Detect which cell encompasses the target text, then output its [X, Y] center coordinate. 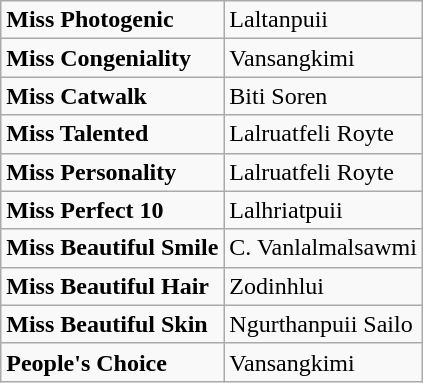
People's Choice [112, 362]
Miss Beautiful Skin [112, 324]
Miss Talented [112, 134]
Ngurthanpuii Sailo [324, 324]
Miss Beautiful Smile [112, 248]
Miss Photogenic [112, 20]
Miss Personality [112, 172]
Miss Perfect 10 [112, 210]
C. Vanlalmalsawmi [324, 248]
Miss Catwalk [112, 96]
Biti Soren [324, 96]
Miss Beautiful Hair [112, 286]
Miss Congeniality [112, 58]
Zodinhlui [324, 286]
Lalhriatpuii [324, 210]
Laltanpuii [324, 20]
